Scan for the cell matching the given text and deliver its [X, Y] coordinate at center. 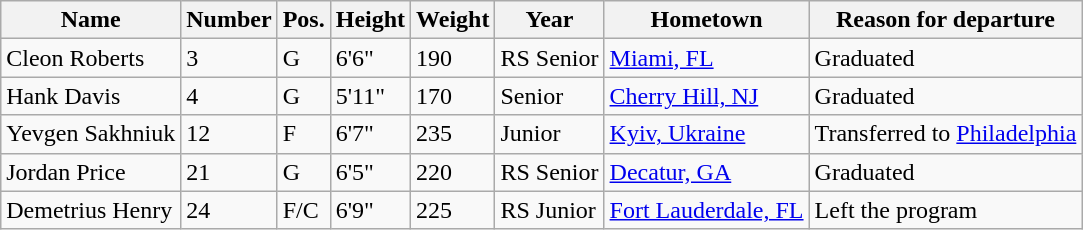
6'5" [370, 172]
Senior [550, 96]
225 [453, 210]
Transferred to Philadelphia [946, 134]
12 [229, 134]
6'7" [370, 134]
RS Junior [550, 210]
235 [453, 134]
6'6" [370, 58]
Year [550, 20]
220 [453, 172]
Hometown [706, 20]
Junior [550, 134]
Number [229, 20]
Pos. [304, 20]
F [304, 134]
Decatur, GA [706, 172]
Left the program [946, 210]
6'9" [370, 210]
190 [453, 58]
Kyiv, Ukraine [706, 134]
Cleon Roberts [91, 58]
Miami, FL [706, 58]
21 [229, 172]
Cherry Hill, NJ [706, 96]
170 [453, 96]
5'11" [370, 96]
Demetrius Henry [91, 210]
24 [229, 210]
Name [91, 20]
Reason for departure [946, 20]
F/C [304, 210]
3 [229, 58]
Fort Lauderdale, FL [706, 210]
4 [229, 96]
Weight [453, 20]
Yevgen Sakhniuk [91, 134]
Jordan Price [91, 172]
Height [370, 20]
Hank Davis [91, 96]
